Extract the (X, Y) coordinate from the center of the cell holding the provided text.  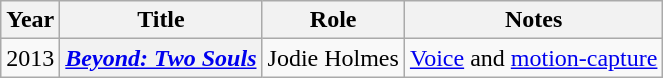
Title (161, 20)
Beyond: Two Souls (161, 58)
Notes (534, 20)
Jodie Holmes (333, 58)
2013 (30, 58)
Role (333, 20)
Voice and motion-capture (534, 58)
Year (30, 20)
